For the text-containing cell, return its midpoint in [X, Y] coordinate format. 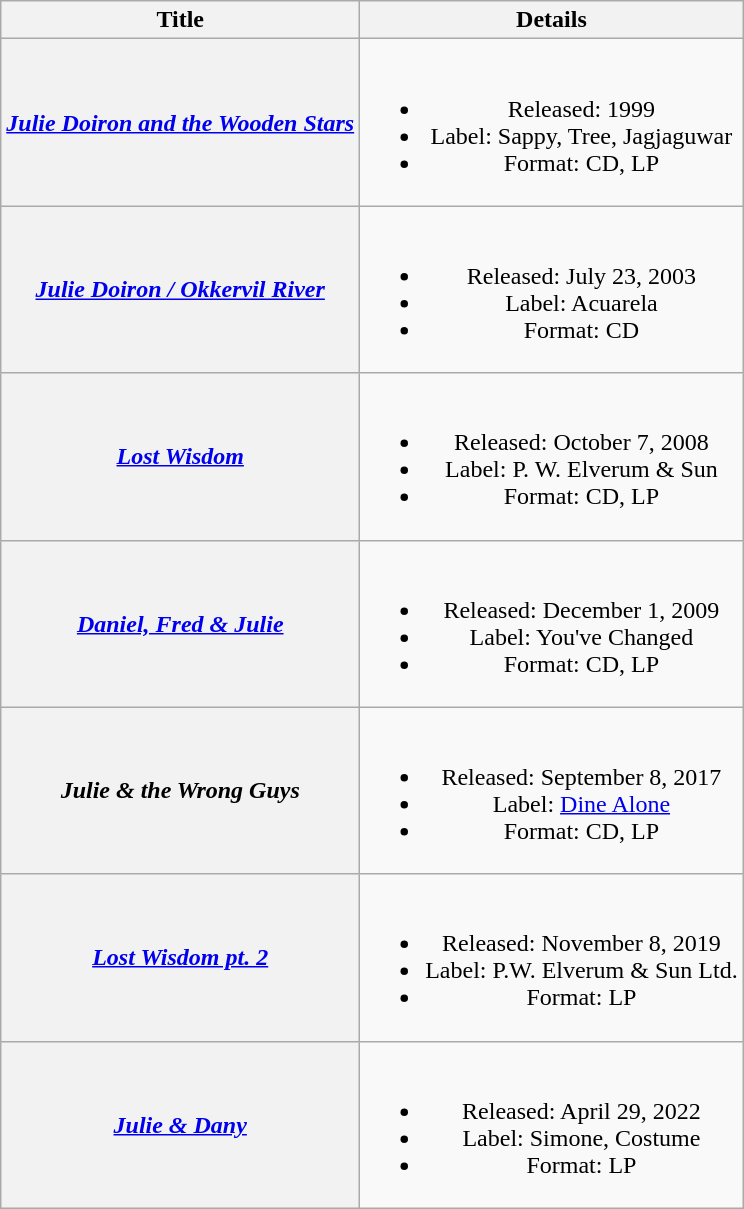
Julie Doiron and the Wooden Stars [180, 122]
Released: 1999Label: Sappy, Tree, JagjaguwarFormat: CD, LP [552, 122]
Released: December 1, 2009Label: You've ChangedFormat: CD, LP [552, 624]
Details [552, 20]
Released: July 23, 2003Label: AcuarelaFormat: CD [552, 290]
Released: October 7, 2008Label: P. W. Elverum & SunFormat: CD, LP [552, 456]
Released: November 8, 2019Label: P.W. Elverum & Sun Ltd.Format: LP [552, 958]
Lost Wisdom [180, 456]
Julie Doiron / Okkervil River [180, 290]
Julie & the Wrong Guys [180, 790]
Lost Wisdom pt. 2 [180, 958]
Daniel, Fred & Julie [180, 624]
Released: April 29, 2022Label: Simone, CostumeFormat: LP [552, 1124]
Julie & Dany [180, 1124]
Released: September 8, 2017Label: Dine AloneFormat: CD, LP [552, 790]
Title [180, 20]
